Identify which cell holds the provided text, then report its (X, Y) central coordinate. 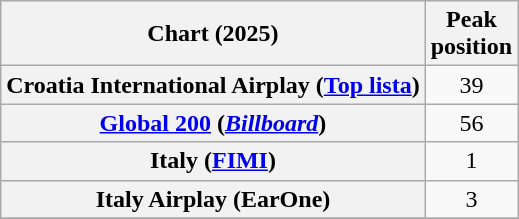
Chart (2025) (213, 34)
Peakposition (471, 34)
39 (471, 85)
56 (471, 123)
3 (471, 199)
1 (471, 161)
Italy (FIMI) (213, 161)
Croatia International Airplay (Top lista) (213, 85)
Italy Airplay (EarOne) (213, 199)
Global 200 (Billboard) (213, 123)
